Find where the given text appears and provide that cell's center as (x, y) coordinate. 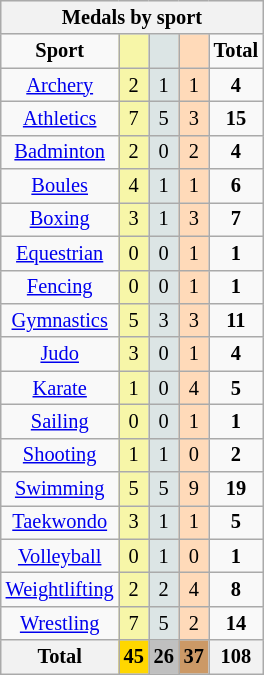
Shooting (60, 455)
Judo (60, 354)
14 (236, 623)
8 (236, 589)
Karate (60, 388)
Swimming (60, 489)
6 (236, 186)
45 (134, 657)
Taekwondo (60, 522)
108 (236, 657)
9 (194, 489)
Wrestling (60, 623)
Weightlifting (60, 589)
Sport (60, 51)
Boxing (60, 219)
Medals by sport (132, 17)
19 (236, 489)
Sailing (60, 421)
Boules (60, 186)
Volleyball (60, 556)
Athletics (60, 118)
Badminton (60, 152)
Archery (60, 85)
37 (194, 657)
11 (236, 320)
15 (236, 118)
Gymnastics (60, 320)
26 (164, 657)
Equestrian (60, 253)
Fencing (60, 287)
